For the text-containing cell, return its midpoint in (X, Y) coordinate format. 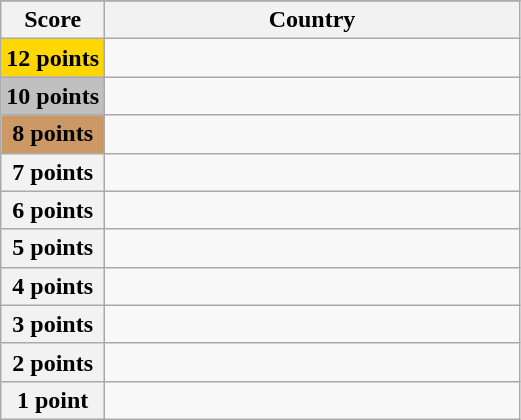
Score (53, 20)
5 points (53, 248)
3 points (53, 324)
4 points (53, 286)
2 points (53, 362)
10 points (53, 96)
7 points (53, 172)
1 point (53, 400)
12 points (53, 58)
Country (312, 20)
6 points (53, 210)
8 points (53, 134)
